Locate the cell with the specified text and output its (x, y) center coordinate. 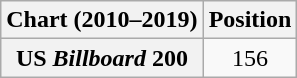
156 (250, 58)
Chart (2010–2019) (102, 20)
Position (250, 20)
US Billboard 200 (102, 58)
